Extract the [X, Y] coordinate from the center of the cell holding the provided text.  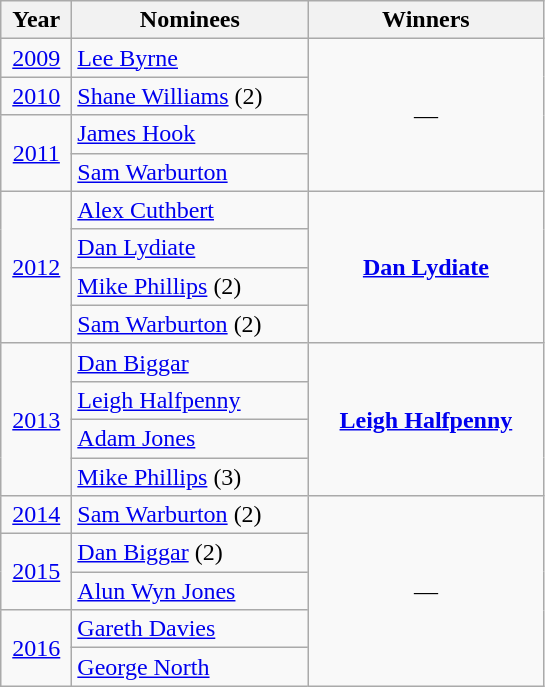
Shane Williams (2) [190, 96]
Sam Warburton [190, 172]
Alex Cuthbert [190, 210]
Alun Wyn Jones [190, 591]
2015 [36, 572]
2009 [36, 58]
Lee Byrne [190, 58]
Dan Biggar (2) [190, 553]
Gareth Davies [190, 629]
George North [190, 667]
2013 [36, 419]
Winners [426, 20]
Mike Phillips (3) [190, 477]
2014 [36, 515]
2011 [36, 153]
Year [36, 20]
2010 [36, 96]
Mike Phillips (2) [190, 286]
2016 [36, 648]
Nominees [190, 20]
2012 [36, 267]
James Hook [190, 134]
Adam Jones [190, 438]
Dan Biggar [190, 362]
